Extract the (x, y) coordinate from the center of the cell holding the provided text.  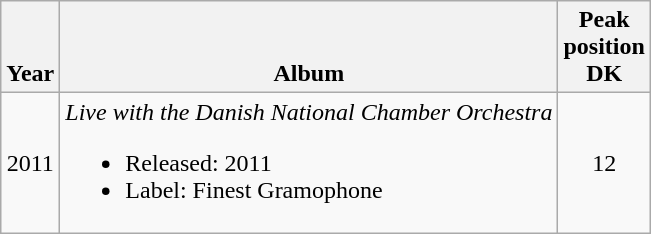
Live with the Danish National Chamber OrchestraReleased: 2011Label: Finest Gramophone (309, 163)
Peak position DK (604, 47)
12 (604, 163)
2011 (30, 163)
Year (30, 47)
Album (309, 47)
